Locate the cell with the specified text and output its (x, y) center coordinate. 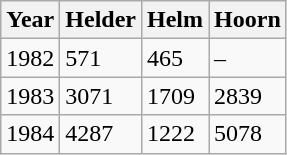
2839 (248, 96)
Hoorn (248, 20)
465 (176, 58)
Helder (101, 20)
Year (30, 20)
571 (101, 58)
1984 (30, 134)
1983 (30, 96)
4287 (101, 134)
1222 (176, 134)
1709 (176, 96)
3071 (101, 96)
– (248, 58)
5078 (248, 134)
Helm (176, 20)
1982 (30, 58)
